Identify which cell holds the provided text, then report its (x, y) central coordinate. 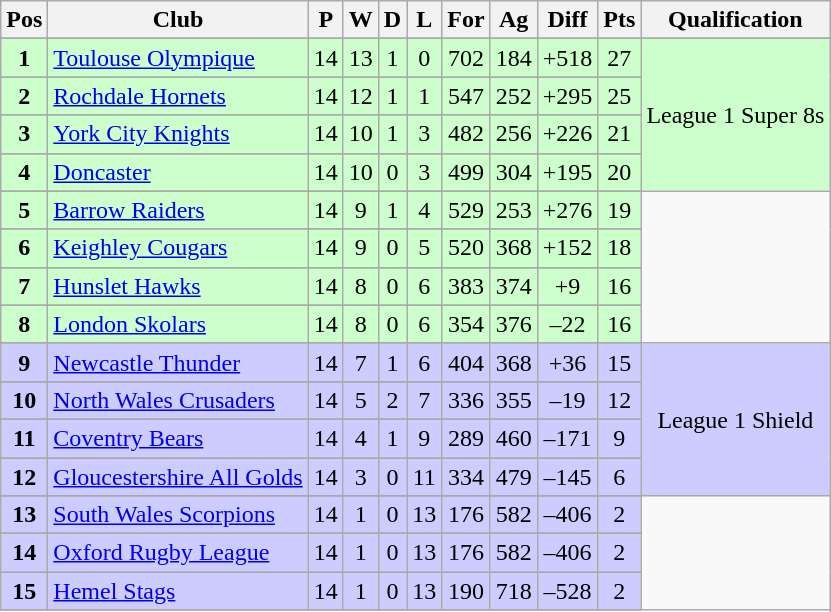
718 (514, 591)
Barrow Raiders (178, 210)
Qualification (736, 20)
+9 (568, 286)
–22 (568, 324)
20 (620, 172)
Club (178, 20)
374 (514, 286)
W (360, 20)
–19 (568, 400)
Rochdale Hornets (178, 96)
383 (466, 286)
18 (620, 248)
North Wales Crusaders (178, 400)
For (466, 20)
+276 (568, 210)
Diff (568, 20)
+226 (568, 134)
529 (466, 210)
P (326, 20)
289 (466, 438)
Hemel Stags (178, 591)
+518 (568, 58)
L (424, 20)
499 (466, 172)
304 (514, 172)
376 (514, 324)
460 (514, 438)
–171 (568, 438)
404 (466, 362)
334 (466, 477)
South Wales Scorpions (178, 515)
–528 (568, 591)
Pts (620, 20)
252 (514, 96)
520 (466, 248)
Doncaster (178, 172)
482 (466, 134)
190 (466, 591)
19 (620, 210)
Coventry Bears (178, 438)
Pos (24, 20)
27 (620, 58)
–145 (568, 477)
London Skolars (178, 324)
354 (466, 324)
League 1 Shield (736, 419)
York City Knights (178, 134)
355 (514, 400)
702 (466, 58)
184 (514, 58)
Toulouse Olympique (178, 58)
547 (466, 96)
21 (620, 134)
Keighley Cougars (178, 248)
D (392, 20)
479 (514, 477)
253 (514, 210)
Ag (514, 20)
Gloucestershire All Golds (178, 477)
25 (620, 96)
Oxford Rugby League (178, 553)
336 (466, 400)
256 (514, 134)
Hunslet Hawks (178, 286)
Newcastle Thunder (178, 362)
League 1 Super 8s (736, 115)
+295 (568, 96)
+36 (568, 362)
+195 (568, 172)
+152 (568, 248)
